Detect which cell encompasses the target text, then output its [x, y] center coordinate. 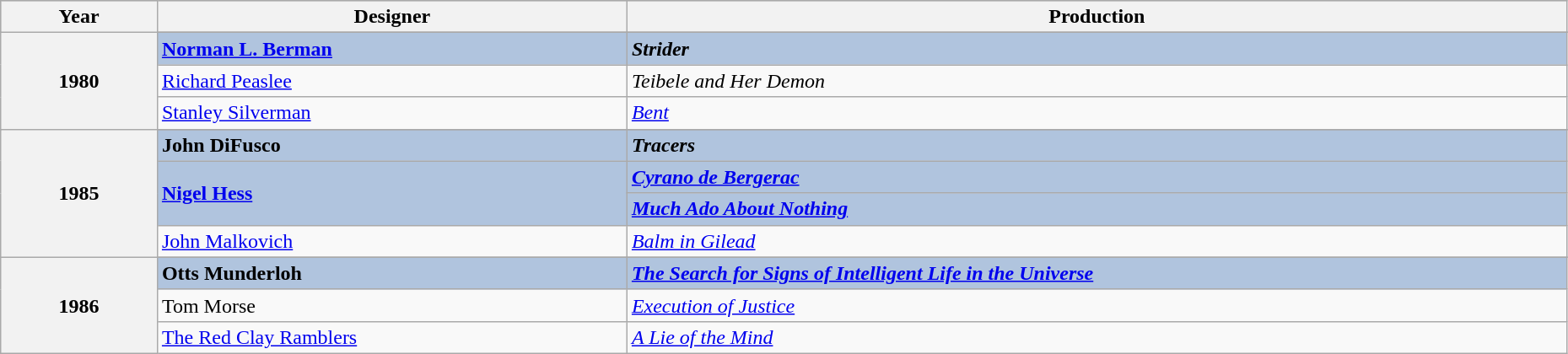
Execution of Justice [1097, 305]
Nigel Hess [391, 193]
Richard Peaslee [391, 81]
John DiFusco [391, 145]
Strider [1097, 49]
Norman L. Berman [391, 49]
Designer [391, 17]
Production [1097, 17]
Much Ado About Nothing [1097, 209]
Bent [1097, 113]
Tracers [1097, 145]
Stanley Silverman [391, 113]
Cyrano de Bergerac [1097, 177]
Otts Munderloh [391, 273]
Balm in Gilead [1097, 241]
The Search for Signs of Intelligent Life in the Universe [1097, 273]
Year [79, 17]
John Malkovich [391, 241]
Tom Morse [391, 305]
The Red Clay Ramblers [391, 337]
Teibele and Her Demon [1097, 81]
1985 [79, 193]
1986 [79, 305]
A Lie of the Mind [1097, 337]
1980 [79, 81]
